Scan for the cell matching the given text and deliver its [x, y] coordinate at center. 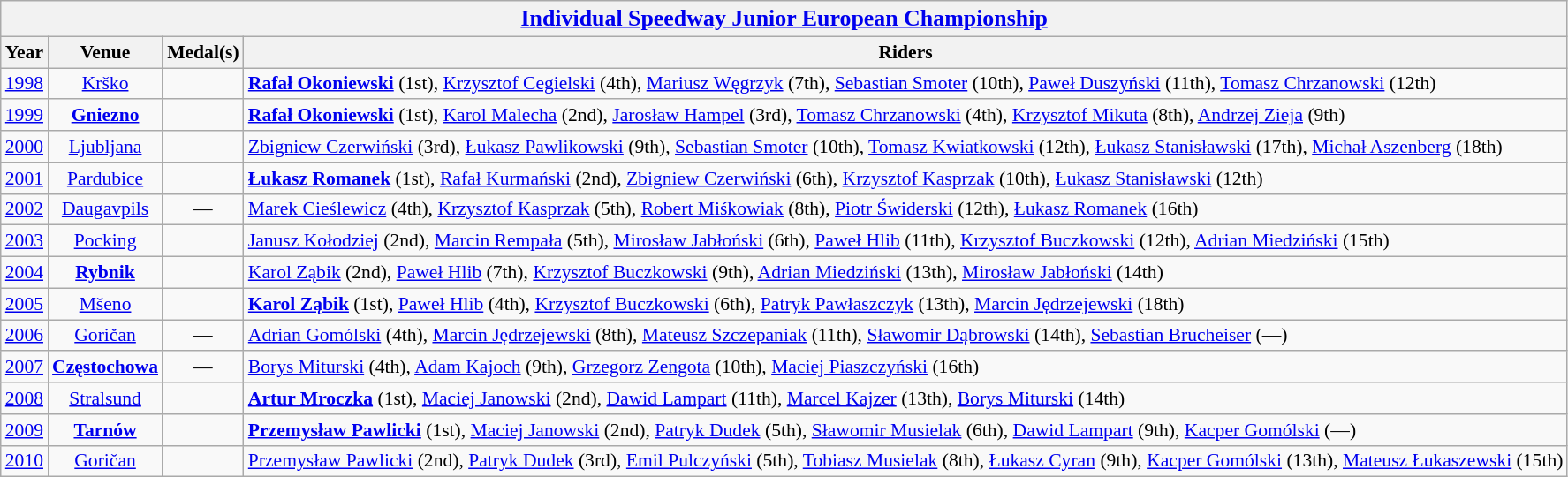
Artur Mroczka (1st), Maciej Janowski (2nd), Dawid Lampart (11th), Marcel Kajzer (13th), Borys Miturski (14th) [906, 398]
2003 [25, 241]
2000 [25, 147]
2001 [25, 178]
Pocking [105, 241]
2008 [25, 398]
Przemysław Pawlicki (1st), Maciej Janowski (2nd), Patryk Dudek (5th), Sławomir Musielak (6th), Dawid Lampart (9th), Kacper Gomólski (—) [906, 430]
Rybnik [105, 273]
Marek Cieślewicz (4th), Krzysztof Kasprzak (5th), Robert Miśkowiak (8th), Piotr Świderski (12th), Łukasz Romanek (16th) [906, 209]
Gniezno [105, 116]
2005 [25, 304]
Venue [105, 52]
2009 [25, 430]
Rafał Okoniewski (1st), Karol Malecha (2nd), Jarosław Hampel (3rd), Tomasz Chrzanowski (4th), Krzysztof Mikuta (8th), Andrzej Zieja (9th) [906, 116]
Tarnów [105, 430]
Łukasz Romanek (1st), Rafał Kurmański (2nd), Zbigniew Czerwiński (6th), Krzysztof Kasprzak (10th), Łukasz Stanisławski (12th) [906, 178]
1999 [25, 116]
2006 [25, 336]
2002 [25, 209]
Krško [105, 84]
Year [25, 52]
2004 [25, 273]
2007 [25, 367]
1998 [25, 84]
Karol Ząbik (1st), Paweł Hlib (4th), Krzysztof Buczkowski (6th), Patryk Pawłaszczyk (13th), Marcin Jędrzejewski (18th) [906, 304]
Borys Miturski (4th), Adam Kajoch (9th), Grzegorz Zengota (10th), Maciej Piaszczyński (16th) [906, 367]
Mšeno [105, 304]
Częstochowa [105, 367]
Janusz Kołodziej (2nd), Marcin Rempała (5th), Mirosław Jabłoński (6th), Paweł Hlib (11th), Krzysztof Buczkowski (12th), Adrian Miedziński (15th) [906, 241]
Medal(s) [203, 52]
Riders [906, 52]
Pardubice [105, 178]
Ljubljana [105, 147]
Individual Speedway Junior European Championship [784, 19]
Rafał Okoniewski (1st), Krzysztof Cegielski (4th), Mariusz Węgrzyk (7th), Sebastian Smoter (10th), Paweł Duszyński (11th), Tomasz Chrzanowski (12th) [906, 84]
Adrian Gomólski (4th), Marcin Jędrzejewski (8th), Mateusz Szczepaniak (11th), Sławomir Dąbrowski (14th), Sebastian Brucheiser (—) [906, 336]
2010 [25, 461]
Karol Ząbik (2nd), Paweł Hlib (7th), Krzysztof Buczkowski (9th), Adrian Miedziński (13th), Mirosław Jabłoński (14th) [906, 273]
Daugavpils [105, 209]
Stralsund [105, 398]
